Locate the cell with the specified text and output its [x, y] center coordinate. 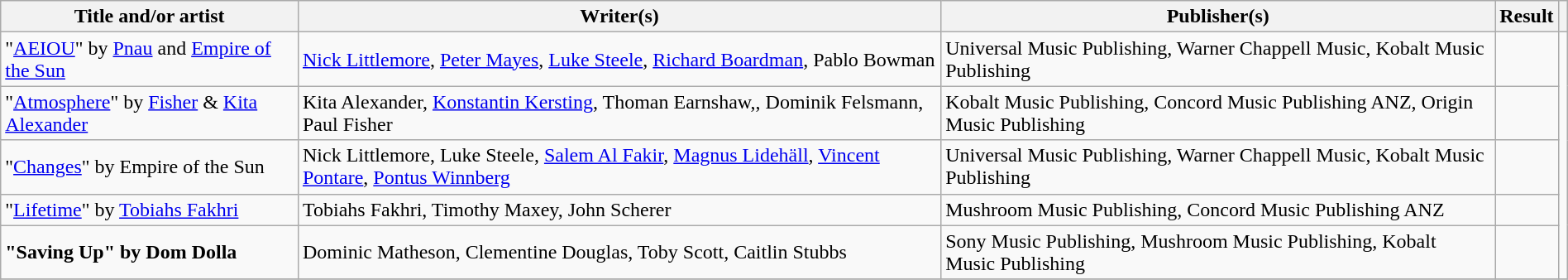
"Changes" by Empire of the Sun [150, 167]
Writer(s) [619, 17]
Mushroom Music Publishing, Concord Music Publishing ANZ [1218, 210]
Dominic Matheson, Clementine Douglas, Toby Scott, Caitlin Stubbs [619, 252]
Tobiahs Fakhri, Timothy Maxey, John Scherer [619, 210]
Publisher(s) [1218, 17]
Result [1527, 17]
Kita Alexander, Konstantin Kersting, Thoman Earnshaw,, Dominik Felsmann, Paul Fisher [619, 113]
Nick Littlemore, Luke Steele, Salem Al Fakir, Magnus Lidehäll, Vincent Pontare, Pontus Winnberg [619, 167]
"Saving Up" by Dom Dolla [150, 252]
"Atmosphere" by Fisher & Kita Alexander [150, 113]
Kobalt Music Publishing, Concord Music Publishing ANZ, Origin Music Publishing [1218, 113]
Nick Littlemore, Peter Mayes, Luke Steele, Richard Boardman, Pablo Bowman [619, 60]
Sony Music Publishing, Mushroom Music Publishing, Kobalt Music Publishing [1218, 252]
"Lifetime" by Tobiahs Fakhri [150, 210]
Title and/or artist [150, 17]
"AEIOU" by Pnau and Empire of the Sun [150, 60]
